Identify which cell holds the provided text, then report its [x, y] central coordinate. 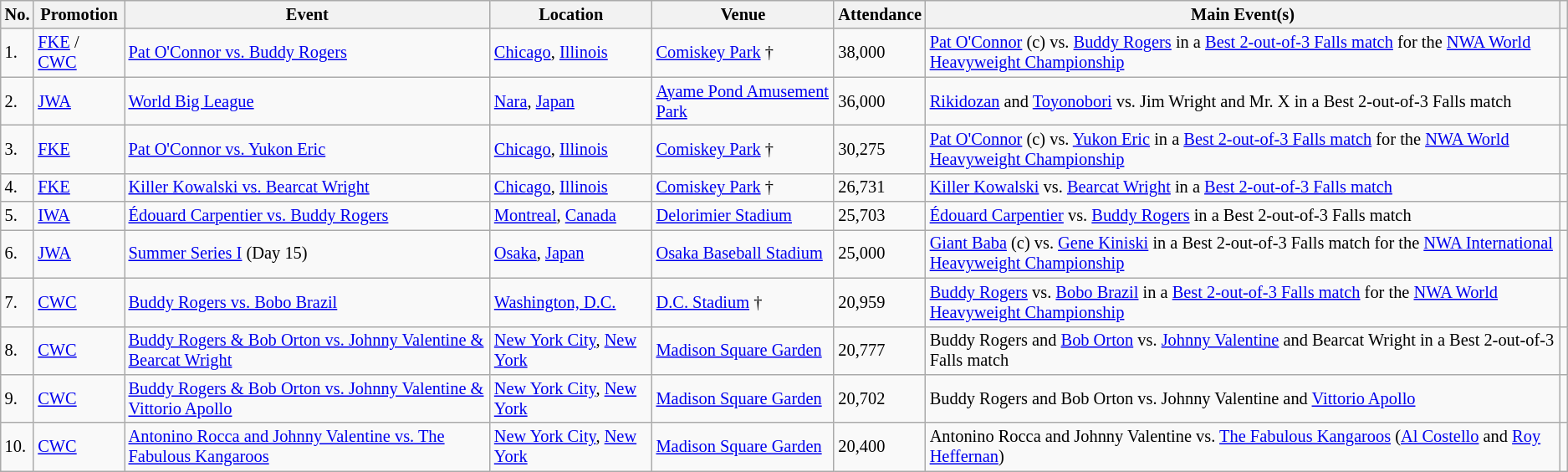
Attendance [880, 14]
9. [18, 398]
Buddy Rogers & Bob Orton vs. Johnny Valentine & Vittorio Apollo [308, 398]
Antonino Rocca and Johnny Valentine vs. The Fabulous Kangaroos (Al Costello and Roy Heffernan) [1243, 447]
Buddy Rogers & Bob Orton vs. Johnny Valentine & Bearcat Wright [308, 351]
Giant Baba (c) vs. Gene Kiniski in a Best 2-out-of-3 Falls match for the NWA International Heavyweight Championship [1243, 254]
Promotion [79, 14]
Event [308, 14]
Rikidozan and Toyonobori vs. Jim Wright and Mr. X in a Best 2-out-of-3 Falls match [1243, 101]
Pat O'Connor (c) vs. Yukon Eric in a Best 2-out-of-3 Falls match for the NWA World Heavyweight Championship [1243, 149]
Washington, D.C. [571, 302]
Pat O'Connor vs. Yukon Eric [308, 149]
Édouard Carpentier vs. Buddy Rogers [308, 216]
4. [18, 187]
Summer Series I (Day 15) [308, 254]
Main Event(s) [1243, 14]
D.C. Stadium † [743, 302]
36,000 [880, 101]
World Big League [308, 101]
25,000 [880, 254]
Pat O'Connor vs. Buddy Rogers [308, 53]
Buddy Rogers vs. Bobo Brazil [308, 302]
Buddy Rogers vs. Bobo Brazil in a Best 2-out-of-3 Falls match for the NWA World Heavyweight Championship [1243, 302]
10. [18, 447]
FKE / CWC [79, 53]
Location [571, 14]
Ayame Pond Amusement Park [743, 101]
30,275 [880, 149]
No. [18, 14]
Killer Kowalski vs. Bearcat Wright in a Best 2-out-of-3 Falls match [1243, 187]
Venue [743, 14]
Buddy Rogers and Bob Orton vs. Johnny Valentine and Vittorio Apollo [1243, 398]
Antonino Rocca and Johnny Valentine vs. The Fabulous Kangaroos [308, 447]
20,400 [880, 447]
IWA [79, 216]
Killer Kowalski vs. Bearcat Wright [308, 187]
Osaka Baseball Stadium [743, 254]
25,703 [880, 216]
Osaka, Japan [571, 254]
Pat O'Connor (c) vs. Buddy Rogers in a Best 2-out-of-3 Falls match for the NWA World Heavyweight Championship [1243, 53]
5. [18, 216]
Montreal, Canada [571, 216]
20,702 [880, 398]
3. [18, 149]
Édouard Carpentier vs. Buddy Rogers in a Best 2-out-of-3 Falls match [1243, 216]
1. [18, 53]
Buddy Rogers and Bob Orton vs. Johnny Valentine and Bearcat Wright in a Best 2-out-of-3 Falls match [1243, 351]
26,731 [880, 187]
20,959 [880, 302]
Nara, Japan [571, 101]
7. [18, 302]
20,777 [880, 351]
38,000 [880, 53]
8. [18, 351]
2. [18, 101]
6. [18, 254]
Delorimier Stadium [743, 216]
